Locate the cell with the specified text and output its [x, y] center coordinate. 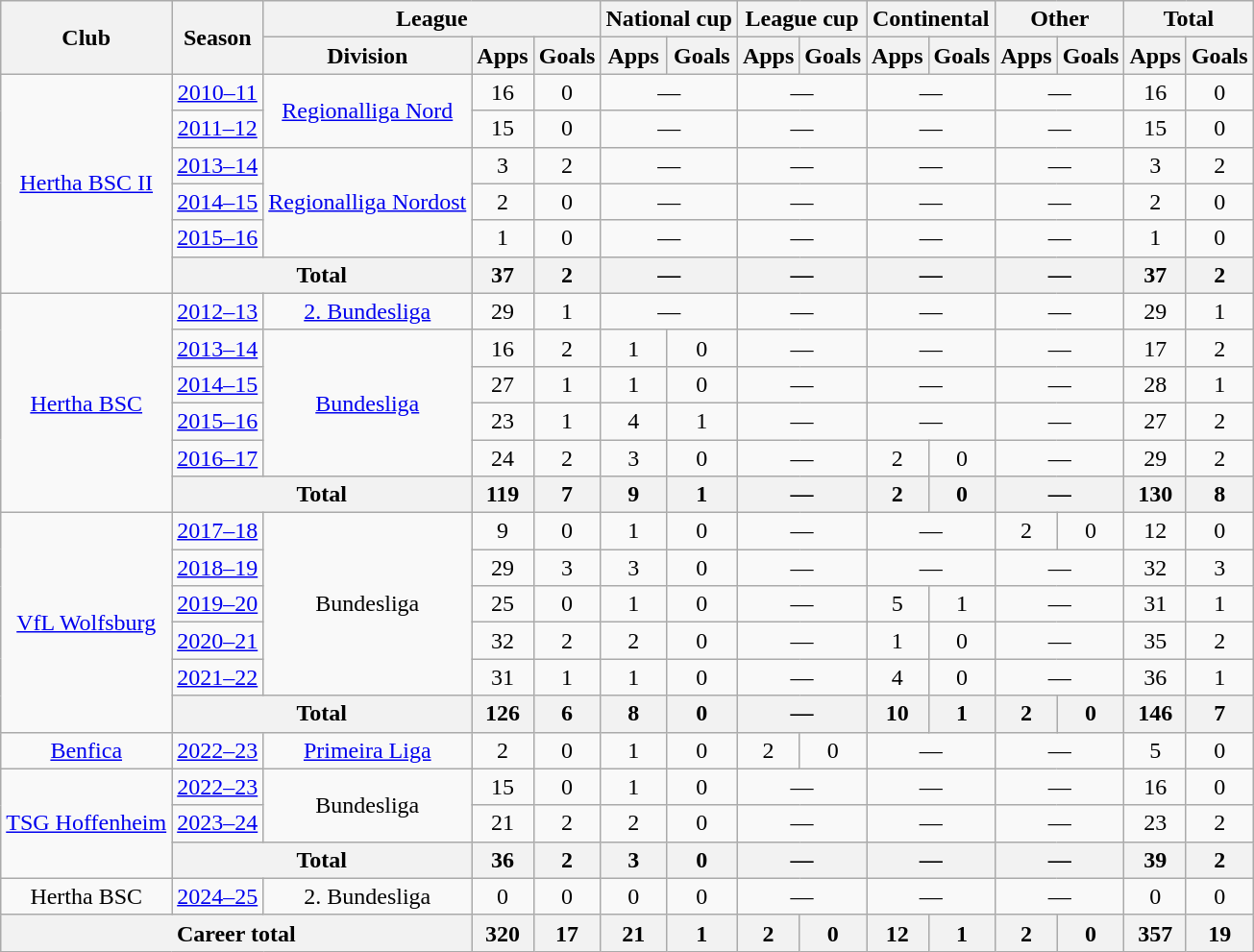
25 [503, 604]
Regionalliga Nordost [367, 202]
2010–11 [217, 92]
2017–18 [217, 531]
TSG Hoffenheim [86, 823]
Division [367, 56]
357 [1155, 933]
Season [217, 37]
126 [503, 714]
2023–24 [217, 823]
VfL Wolfsburg [86, 622]
119 [503, 495]
League cup [801, 19]
19 [1219, 933]
2016–17 [217, 458]
35 [1155, 641]
24 [503, 458]
Club [86, 37]
National cup [669, 19]
6 [567, 714]
320 [503, 933]
146 [1155, 714]
League [432, 19]
39 [1155, 860]
2012–13 [217, 311]
2018–19 [217, 568]
28 [1155, 384]
Primeira Liga [367, 750]
Continental [931, 19]
2024–25 [217, 896]
Benfica [86, 750]
Career total [236, 933]
2021–22 [217, 677]
Other [1060, 19]
Hertha BSC II [86, 183]
130 [1155, 495]
Regionalliga Nord [367, 110]
2020–21 [217, 641]
10 [897, 714]
2011–12 [217, 129]
2019–20 [217, 604]
